Determine the [x, y] coordinate at the center of the cell enclosing the given text.  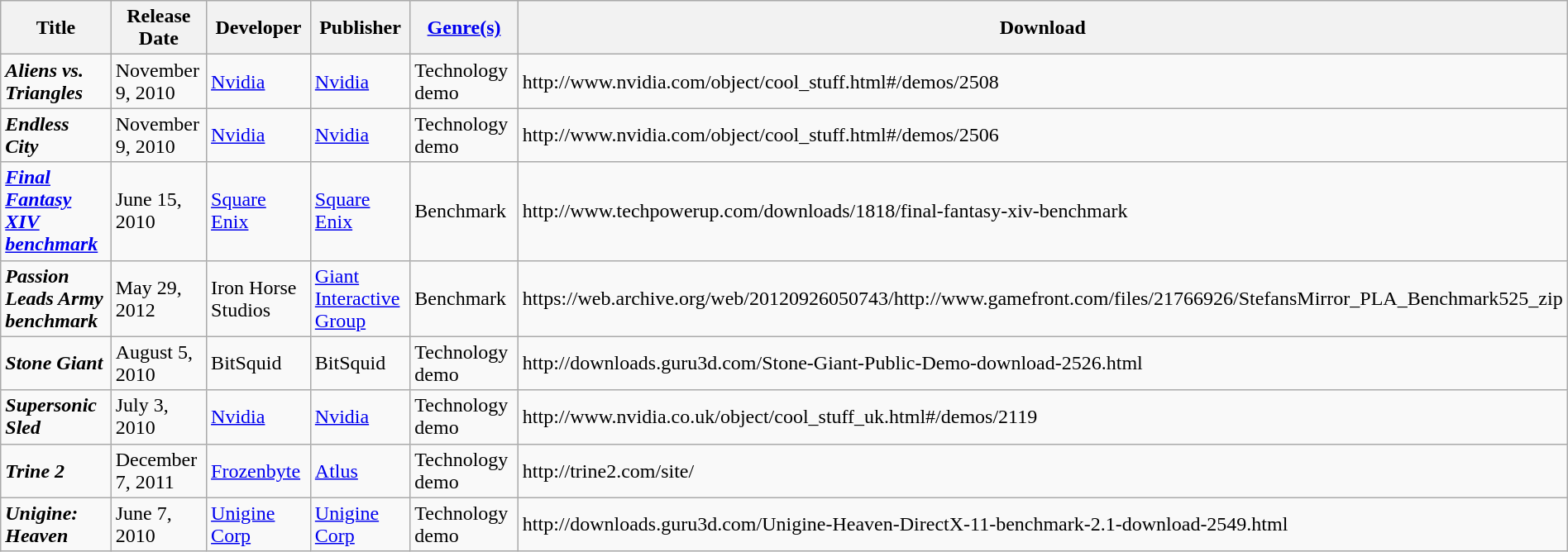
http://www.nvidia.com/object/cool_stuff.html#/demos/2506 [1042, 136]
Release Date [159, 28]
https://web.archive.org/web/20120926050743/http://www.gamefront.com/files/21766926/StefansMirror_PLA_Benchmark525_zip [1042, 298]
June 7, 2010 [159, 524]
Unigine: Heaven [56, 524]
July 3, 2010 [159, 416]
Final Fantasy XIV benchmark [56, 212]
http://trine2.com/site/ [1042, 471]
August 5, 2010 [159, 364]
June 15, 2010 [159, 212]
Frozenbyte [259, 471]
Endless City [56, 136]
Trine 2 [56, 471]
May 29, 2012 [159, 298]
Title [56, 28]
Download [1042, 28]
Aliens vs. Triangles [56, 81]
http://downloads.guru3d.com/Stone-Giant-Public-Demo-download-2526.html [1042, 364]
http://www.nvidia.co.uk/object/cool_stuff_uk.html#/demos/2119 [1042, 416]
http://downloads.guru3d.com/Unigine-Heaven-DirectX-11-benchmark-2.1-download-2549.html [1042, 524]
Publisher [361, 28]
http://www.techpowerup.com/downloads/1818/final-fantasy-xiv-benchmark [1042, 212]
http://www.nvidia.com/object/cool_stuff.html#/demos/2508 [1042, 81]
Giant Interactive Group [361, 298]
Developer [259, 28]
Stone Giant [56, 364]
December 7, 2011 [159, 471]
Atlus [361, 471]
Genre(s) [464, 28]
Supersonic Sled [56, 416]
Iron Horse Studios [259, 298]
Passion Leads Army benchmark [56, 298]
